Search for the cell housing the specified text and yield its (X, Y) center coordinate. 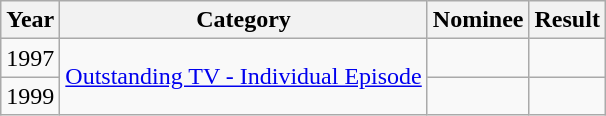
Result (567, 20)
1997 (30, 58)
Nominee (478, 20)
1999 (30, 96)
Outstanding TV - Individual Episode (244, 77)
Category (244, 20)
Year (30, 20)
